Scan for the cell matching the given text and deliver its (X, Y) coordinate at center. 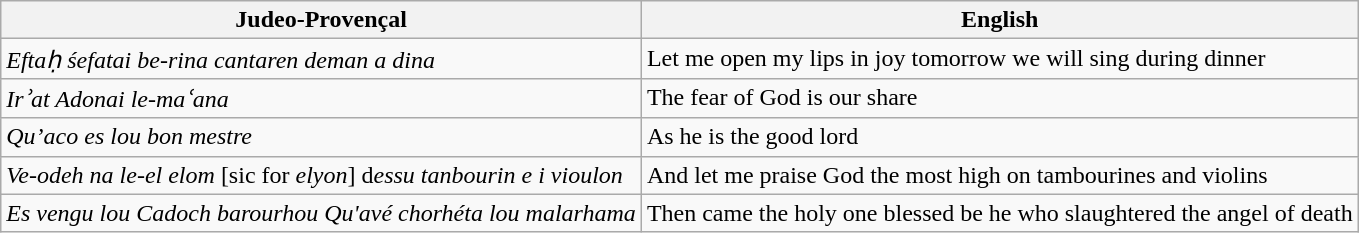
Ve-odeh na le-el elom [sic for elyon] dessu tanbourin e i vioulon (322, 175)
Irʾat Adonai le-maʿana (322, 98)
Let me open my lips in joy tomorrow we will sing during dinner (1000, 59)
The fear of God is our share (1000, 98)
And let me praise God the most high on tambourines and violins (1000, 175)
Qu’aco es lou bon mestre (322, 137)
Then came the holy one blessed be he who slaughtered the angel of death (1000, 213)
English (1000, 20)
As he is the good lord (1000, 137)
Eftaḥ śefatai be-rina cantaren deman a dina (322, 59)
Judeo-Provençal (322, 20)
Es vengu lou Cadoch barourhou Qu'avé chorhéta lou malarhama (322, 213)
